Scan for the cell matching the given text and deliver its (x, y) coordinate at center. 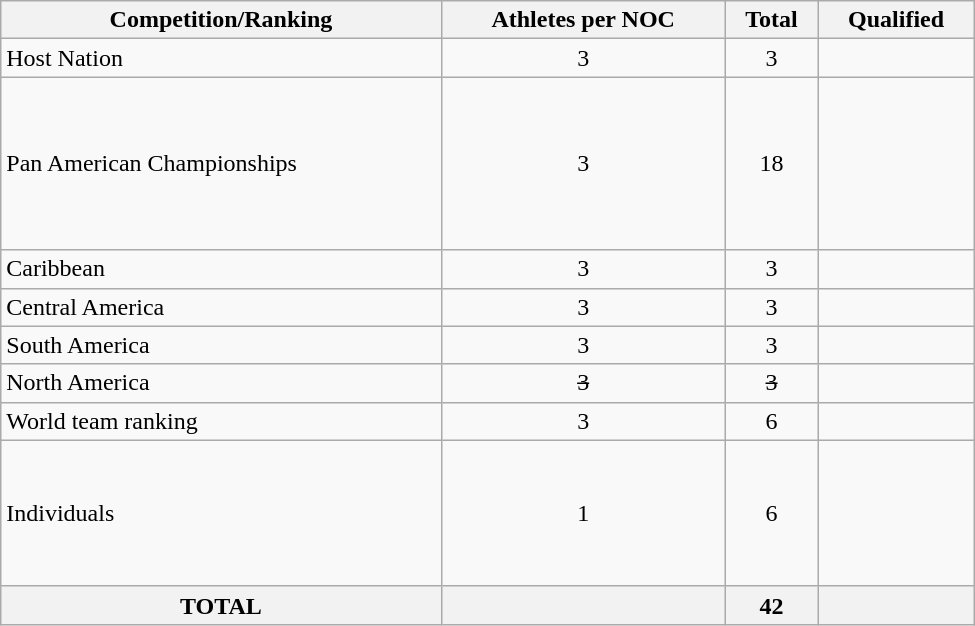
Total (772, 20)
Host Nation (221, 58)
South America (221, 345)
North America (221, 383)
Caribbean (221, 269)
Qualified (896, 20)
Central America (221, 307)
1 (583, 513)
18 (772, 164)
TOTAL (221, 605)
Competition/Ranking (221, 20)
42 (772, 605)
World team ranking (221, 421)
Pan American Championships (221, 164)
Individuals (221, 513)
Athletes per NOC (583, 20)
